Return the [X, Y] coordinate for the center point of the cell that contains the specified text.  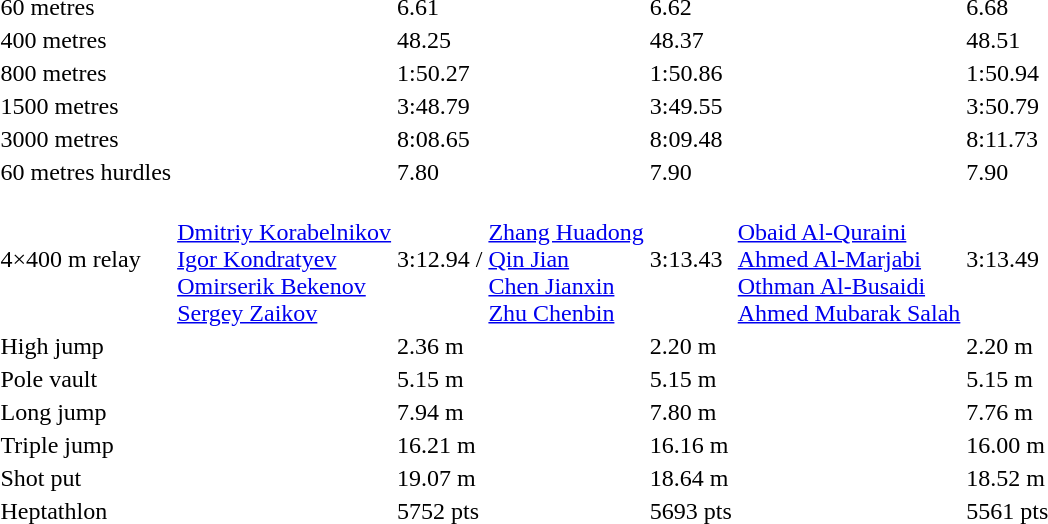
18.64 m [690, 478]
8:08.65 [440, 139]
1:50.27 [440, 73]
Obaid Al-QurainiAhmed Al-MarjabiOthman Al-BusaidiAhmed Mubarak Salah [849, 259]
7.94 m [440, 412]
1:50.86 [690, 73]
48.37 [690, 40]
3:12.94 / [440, 259]
7.90 [690, 172]
2.20 m [690, 346]
7.80 [440, 172]
Dmitriy KorabelnikovIgor KondratyevOmirserik BekenovSergey Zaikov [284, 259]
16.16 m [690, 445]
16.21 m [440, 445]
2.36 m [440, 346]
3:48.79 [440, 106]
19.07 m [440, 478]
3:13.43 [690, 259]
8:09.48 [690, 139]
7.80 m [690, 412]
Zhang HuadongQin JianChen JianxinZhu Chenbin [566, 259]
3:49.55 [690, 106]
48.25 [440, 40]
